For the text-containing cell, return its midpoint in [X, Y] coordinate format. 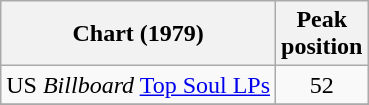
Peakposition [322, 34]
Chart (1979) [138, 34]
52 [322, 85]
US Billboard Top Soul LPs [138, 85]
